For the text-containing cell, return its midpoint in [X, Y] coordinate format. 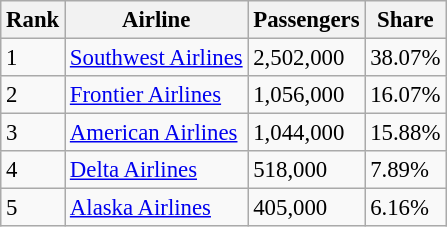
6.16% [406, 208]
Passengers [306, 20]
16.07% [406, 95]
American Airlines [156, 133]
Delta Airlines [156, 170]
38.07% [406, 58]
518,000 [306, 170]
1,044,000 [306, 133]
Southwest Airlines [156, 58]
Frontier Airlines [156, 95]
Alaska Airlines [156, 208]
2 [33, 95]
Rank [33, 20]
1 [33, 58]
405,000 [306, 208]
Share [406, 20]
7.89% [406, 170]
5 [33, 208]
4 [33, 170]
1,056,000 [306, 95]
Airline [156, 20]
3 [33, 133]
15.88% [406, 133]
2,502,000 [306, 58]
